Find where the given text appears and provide that cell's center as [x, y] coordinate. 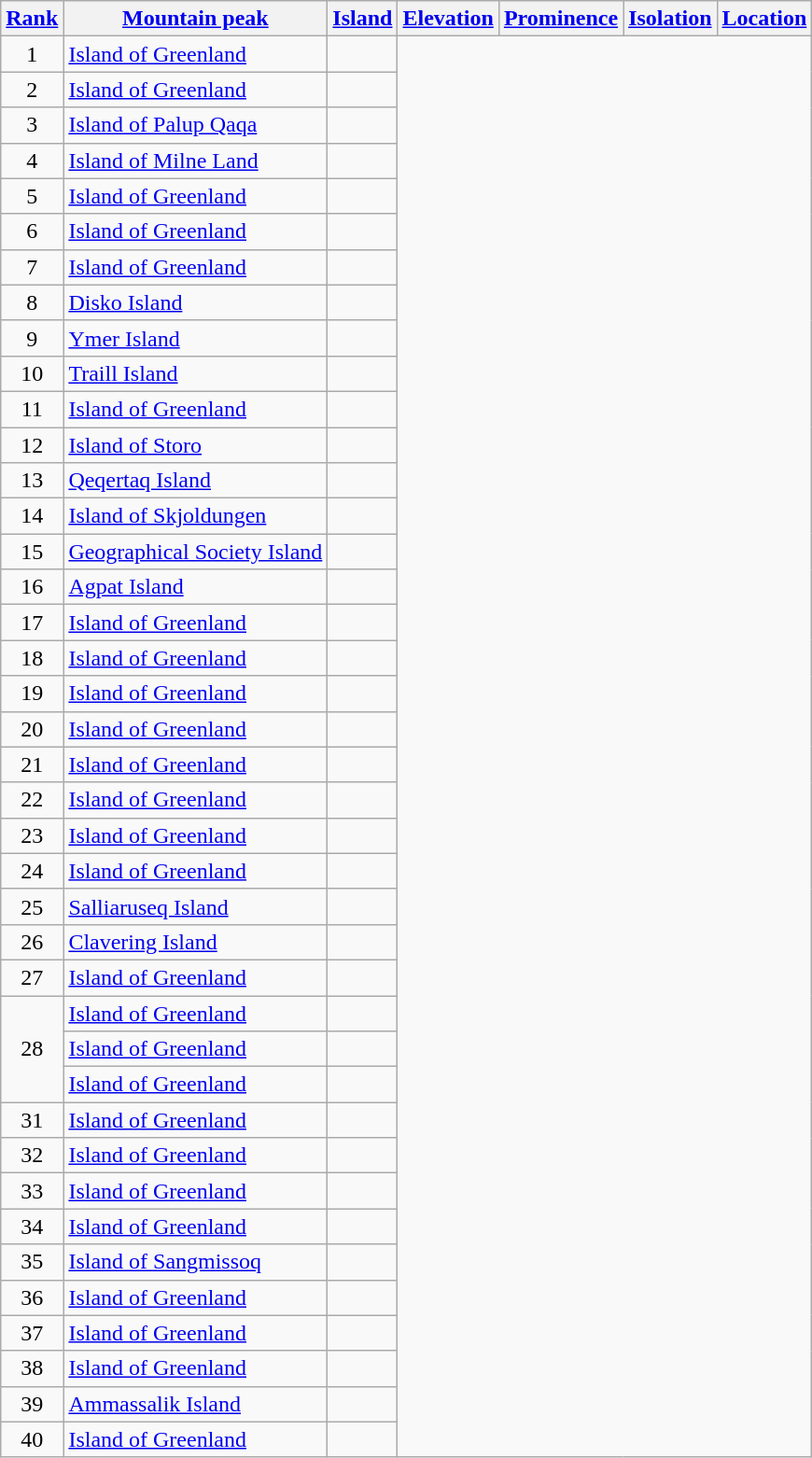
22 [32, 800]
10 [32, 373]
3 [32, 125]
13 [32, 481]
Elevation [448, 19]
Island of Storo [196, 445]
20 [32, 729]
1 [32, 54]
15 [32, 552]
4 [32, 161]
24 [32, 871]
Agpat Island [196, 587]
Geographical Society Island [196, 552]
28 [32, 1048]
36 [32, 1297]
21 [32, 764]
Location [764, 19]
Disko Island [196, 302]
18 [32, 658]
9 [32, 338]
Clavering Island [196, 942]
7 [32, 267]
Traill Island [196, 373]
2 [32, 90]
Ammassalik Island [196, 1404]
5 [32, 196]
19 [32, 694]
Ymer Island [196, 338]
Island [362, 19]
34 [32, 1227]
23 [32, 835]
6 [32, 231]
37 [32, 1333]
39 [32, 1404]
Island of Palup Qaqa [196, 125]
17 [32, 623]
33 [32, 1191]
Island of Milne Land [196, 161]
Prominence [560, 19]
Isolation [670, 19]
Salliaruseq Island [196, 906]
8 [32, 302]
Rank [32, 19]
12 [32, 445]
38 [32, 1368]
35 [32, 1262]
Island of Sangmissoq [196, 1262]
Island of Skjoldungen [196, 516]
32 [32, 1156]
11 [32, 409]
31 [32, 1120]
Mountain peak [196, 19]
Qeqertaq Island [196, 481]
40 [32, 1439]
25 [32, 906]
27 [32, 977]
26 [32, 942]
16 [32, 587]
14 [32, 516]
